Determine the (x, y) coordinate at the center of the cell enclosing the given text.  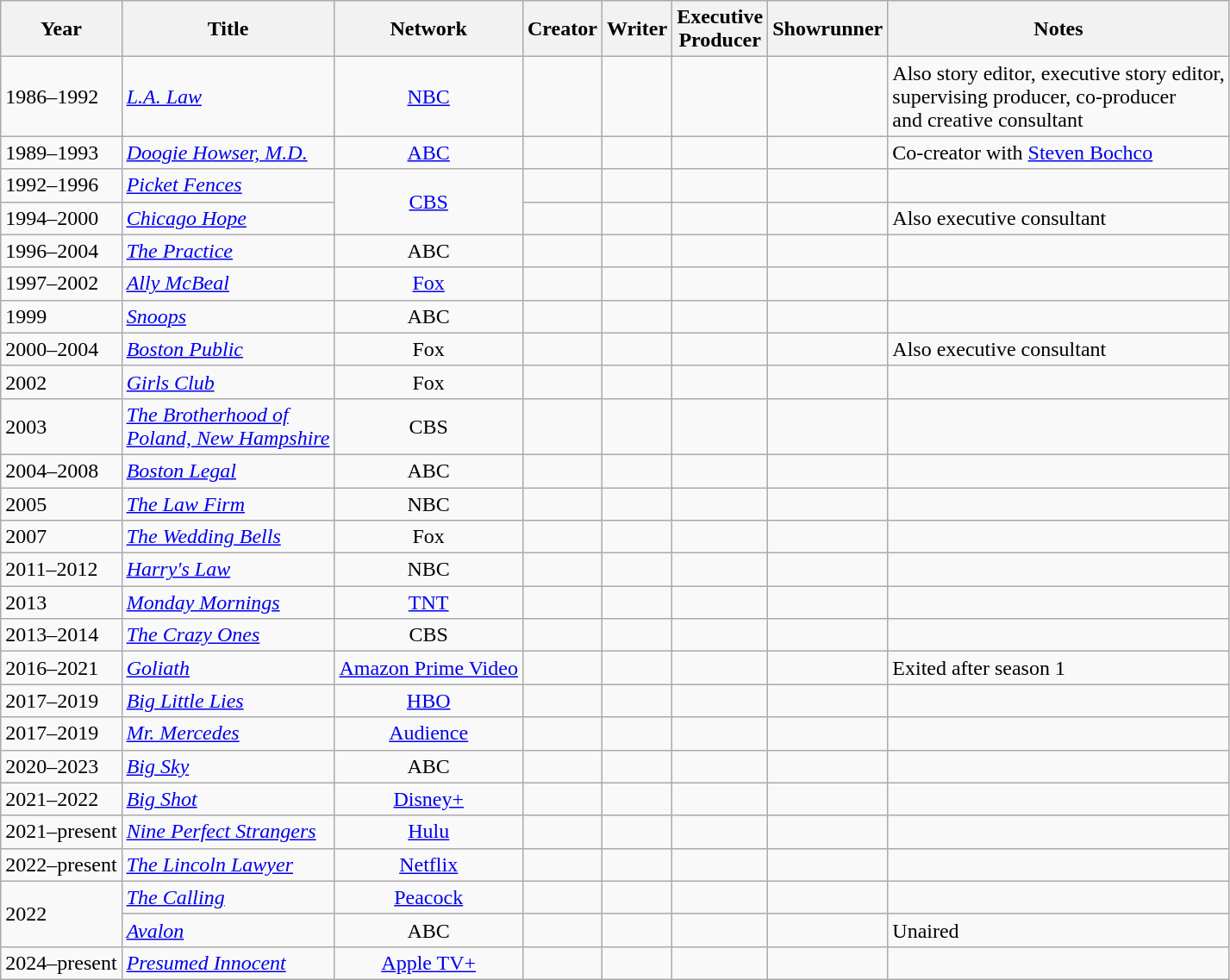
2002 (61, 382)
The Crazy Ones (228, 635)
Avalon (228, 930)
Hulu (428, 832)
2016–2021 (61, 668)
Year (61, 29)
1999 (61, 316)
Network (428, 29)
Chicago Hope (228, 218)
Co-creator with Steven Bochco (1058, 153)
The Lincoln Lawyer (228, 865)
Goliath (228, 668)
2004–2008 (61, 471)
ExecutiveProducer (721, 29)
TNT (428, 602)
Showrunner (827, 29)
2005 (61, 504)
Doogie Howser, M.D. (228, 153)
Harry's Law (228, 570)
2022 (61, 914)
Title (228, 29)
2022–present (61, 865)
L.A. Law (228, 97)
Girls Club (228, 382)
2003 (61, 426)
2007 (61, 537)
Ally McBeal (228, 284)
Exited after season 1 (1058, 668)
The Wedding Bells (228, 537)
Writer (636, 29)
The Practice (228, 251)
Big Little Lies (228, 701)
Apple TV+ (428, 963)
The Calling (228, 897)
Presumed Innocent (228, 963)
Amazon Prime Video (428, 668)
1986–1992 (61, 97)
The Law Firm (228, 504)
1989–1993 (61, 153)
Peacock (428, 897)
Big Sky (228, 766)
HBO (428, 701)
Netflix (428, 865)
Mr. Mercedes (228, 733)
2000–2004 (61, 349)
1994–2000 (61, 218)
Boston Legal (228, 471)
Nine Perfect Strangers (228, 832)
Big Shot (228, 799)
2024–present (61, 963)
Boston Public (228, 349)
Disney+ (428, 799)
Notes (1058, 29)
The Brotherhood ofPoland, New Hampshire (228, 426)
2013–2014 (61, 635)
1997–2002 (61, 284)
Audience (428, 733)
1996–2004 (61, 251)
2021–2022 (61, 799)
Snoops (228, 316)
Picket Fences (228, 185)
Unaired (1058, 930)
2020–2023 (61, 766)
2021–present (61, 832)
Also story editor, executive story editor,supervising producer, co-producerand creative consultant (1058, 97)
1992–1996 (61, 185)
Monday Mornings (228, 602)
2013 (61, 602)
2011–2012 (61, 570)
Creator (562, 29)
